For the text-containing cell, return its midpoint in [X, Y] coordinate format. 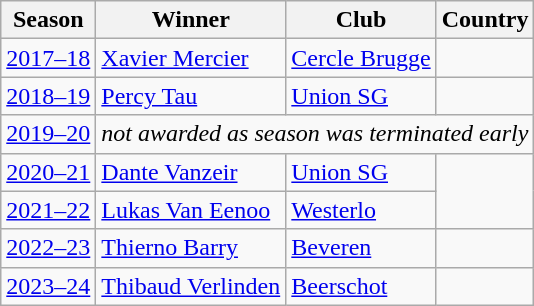
2020–21 [48, 172]
Country [485, 20]
Winner [191, 20]
2021–22 [48, 210]
Percy Tau [191, 96]
Beerschot [361, 286]
Westerlo [361, 210]
2022–23 [48, 248]
Xavier Mercier [191, 58]
Season [48, 20]
Beveren [361, 248]
Cercle Brugge [361, 58]
2017–18 [48, 58]
Thierno Barry [191, 248]
2019–20 [48, 134]
Thibaud Verlinden [191, 286]
Lukas Van Eenoo [191, 210]
not awarded as season was terminated early [315, 134]
2023–24 [48, 286]
Club [361, 20]
Dante Vanzeir [191, 172]
2018–19 [48, 96]
